From the cell containing the given text, extract its center point as (X, Y) coordinate. 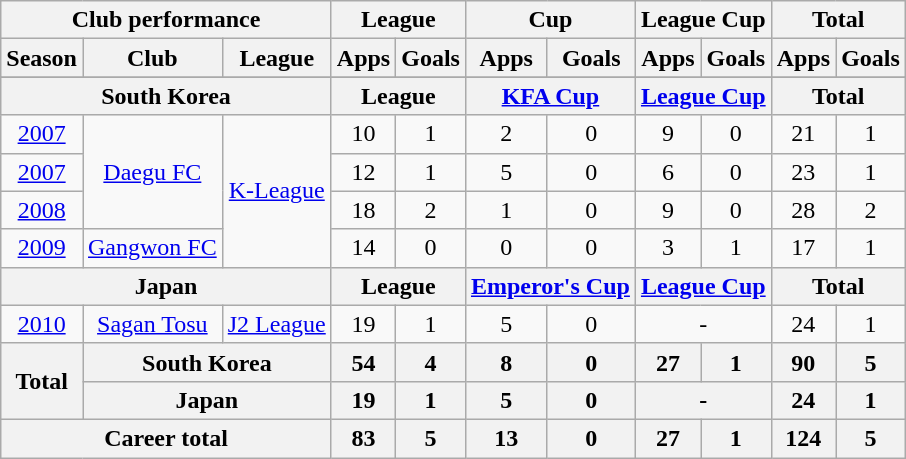
J2 League (276, 324)
12 (363, 172)
K-League (276, 191)
124 (803, 438)
6 (668, 172)
90 (803, 362)
23 (803, 172)
Cup (550, 20)
2009 (42, 248)
28 (803, 210)
3 (668, 248)
Season (42, 58)
21 (803, 134)
13 (506, 438)
54 (363, 362)
14 (363, 248)
KFA Cup (550, 96)
2010 (42, 324)
8 (506, 362)
4 (431, 362)
2008 (42, 210)
Career total (166, 438)
17 (803, 248)
18 (363, 210)
Daegu FC (152, 172)
Club (152, 58)
Gangwon FC (152, 248)
83 (363, 438)
Sagan Tosu (152, 324)
Club performance (166, 20)
Emperor's Cup (550, 286)
10 (363, 134)
